Extract the (X, Y) coordinate from the center of the cell holding the provided text.  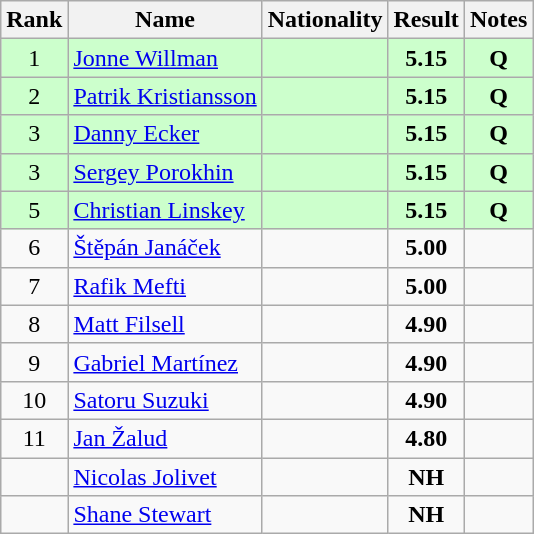
Jonne Willman (165, 58)
5 (34, 210)
Nationality (325, 20)
Name (165, 20)
Rank (34, 20)
Patrik Kristiansson (165, 96)
8 (34, 324)
Shane Stewart (165, 515)
Nicolas Jolivet (165, 477)
2 (34, 96)
Sergey Porokhin (165, 172)
10 (34, 400)
Notes (498, 20)
Result (426, 20)
11 (34, 438)
Rafik Mefti (165, 286)
Matt Filsell (165, 324)
Štěpán Janáček (165, 248)
Satoru Suzuki (165, 400)
Gabriel Martínez (165, 362)
7 (34, 286)
1 (34, 58)
6 (34, 248)
9 (34, 362)
4.80 (426, 438)
Jan Žalud (165, 438)
Christian Linskey (165, 210)
Danny Ecker (165, 134)
